Return [x, y] of the center of cell containing provided text 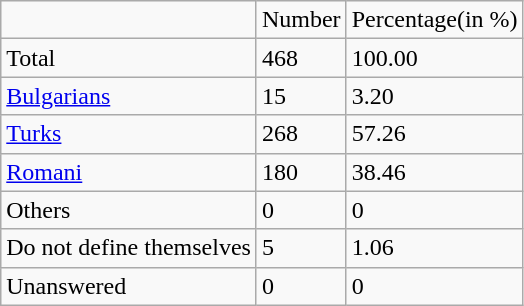
5 [301, 248]
Do not define themselves [129, 248]
Turks [129, 134]
468 [301, 58]
Romani [129, 172]
1.06 [434, 248]
Others [129, 210]
Bulgarians [129, 96]
57.26 [434, 134]
Total [129, 58]
268 [301, 134]
3.20 [434, 96]
38.46 [434, 172]
180 [301, 172]
15 [301, 96]
Percentage(in %) [434, 20]
Unanswered [129, 286]
Number [301, 20]
100.00 [434, 58]
